Provide the [X, Y] coordinate of the cell's center where the given text is located.  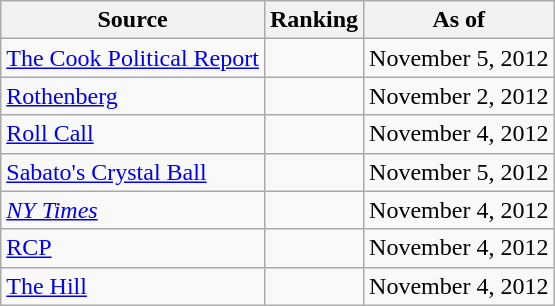
As of [459, 20]
November 2, 2012 [459, 96]
Ranking [314, 20]
RCP [133, 248]
Roll Call [133, 134]
Rothenberg [133, 96]
The Cook Political Report [133, 58]
Sabato's Crystal Ball [133, 172]
The Hill [133, 286]
Source [133, 20]
NY Times [133, 210]
